Search for the cell housing the specified text and yield its [x, y] center coordinate. 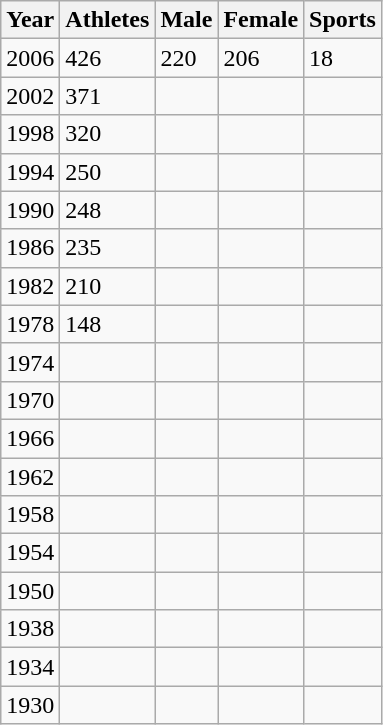
148 [108, 324]
426 [108, 58]
1974 [30, 362]
210 [108, 286]
1998 [30, 134]
1970 [30, 400]
248 [108, 210]
Year [30, 20]
1990 [30, 210]
235 [108, 248]
2006 [30, 58]
250 [108, 172]
1978 [30, 324]
1930 [30, 705]
1986 [30, 248]
Athletes [108, 20]
1934 [30, 667]
1938 [30, 629]
1958 [30, 515]
Male [186, 20]
Sports [343, 20]
1982 [30, 286]
1962 [30, 477]
220 [186, 58]
1954 [30, 553]
1994 [30, 172]
Female [261, 20]
320 [108, 134]
1966 [30, 438]
1950 [30, 591]
18 [343, 58]
371 [108, 96]
206 [261, 58]
2002 [30, 96]
